Return (X, Y) of the center of cell containing provided text 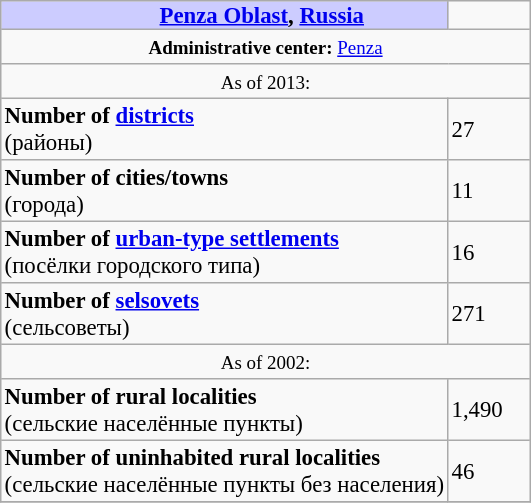
1,490 (489, 410)
271 (489, 314)
Number of districts(районы) (224, 129)
As of 2002: (266, 361)
Number of cities/towns(города) (224, 191)
As of 2013: (266, 81)
Number of rural localities(сельские населённые пункты) (224, 410)
27 (489, 129)
Number of selsovets(сельсоветы) (224, 314)
11 (489, 191)
Administrative center: Penza (266, 46)
Number of urban-type settlements(посёлки городского типа) (224, 252)
16 (489, 252)
46 (489, 471)
Penza Oblast, Russia (224, 15)
Number of uninhabited rural localities(сельские населённые пункты без населения) (224, 471)
